Search for the cell housing the specified text and yield its (x, y) center coordinate. 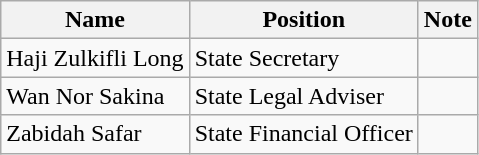
State Financial Officer (304, 134)
State Legal Adviser (304, 96)
Wan Nor Sakina (95, 96)
Haji Zulkifli Long (95, 58)
Zabidah Safar (95, 134)
Position (304, 20)
State Secretary (304, 58)
Name (95, 20)
Note (448, 20)
